Scan for the cell matching the given text and deliver its [X, Y] coordinate at center. 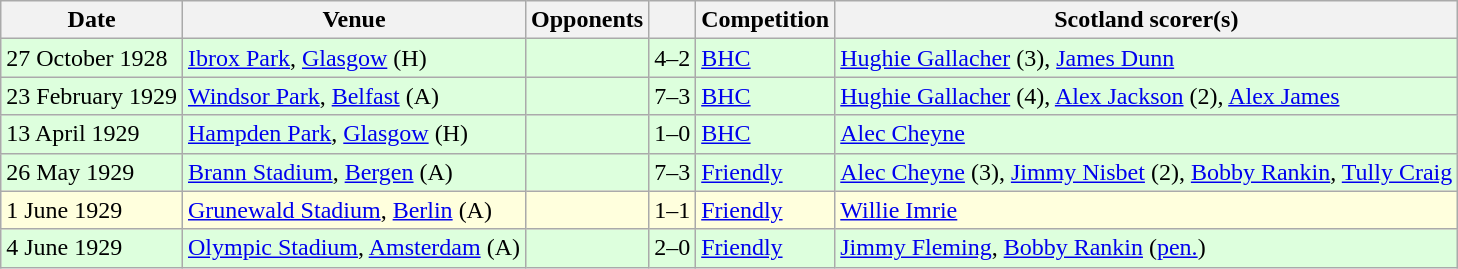
Competition [766, 20]
Willie Imrie [1146, 210]
Jimmy Fleming, Bobby Rankin (pen.) [1146, 248]
Alec Cheyne [1146, 134]
Opponents [588, 20]
1 June 1929 [92, 210]
1–0 [672, 134]
1–1 [672, 210]
Venue [354, 20]
Scotland scorer(s) [1146, 20]
27 October 1928 [92, 58]
Windsor Park, Belfast (A) [354, 96]
Grunewald Stadium, Berlin (A) [354, 210]
26 May 1929 [92, 172]
Hampden Park, Glasgow (H) [354, 134]
13 April 1929 [92, 134]
4 June 1929 [92, 248]
Hughie Gallacher (3), James Dunn [1146, 58]
23 February 1929 [92, 96]
Ibrox Park, Glasgow (H) [354, 58]
Alec Cheyne (3), Jimmy Nisbet (2), Bobby Rankin, Tully Craig [1146, 172]
Olympic Stadium, Amsterdam (A) [354, 248]
4–2 [672, 58]
2–0 [672, 248]
Hughie Gallacher (4), Alex Jackson (2), Alex James [1146, 96]
Date [92, 20]
Brann Stadium, Bergen (A) [354, 172]
